Provide the (x, y) coordinate of the cell's center where the given text is located.  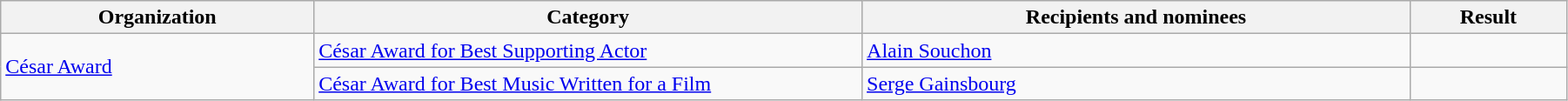
Recipients and nominees (1136, 17)
César Award for Best Music Written for a Film (588, 84)
Result (1488, 17)
Category (588, 17)
César Award for Best Supporting Actor (588, 50)
César Award (157, 67)
Organization (157, 17)
Serge Gainsbourg (1136, 84)
Alain Souchon (1136, 50)
